For the text-containing cell, return its midpoint in [X, Y] coordinate format. 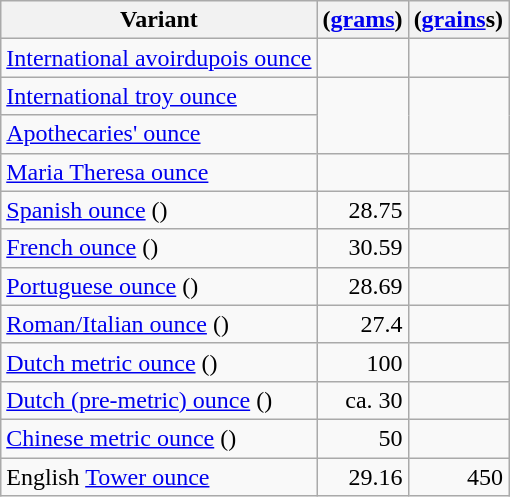
28.75 [362, 210]
Variant [159, 20]
ca. 30 [362, 400]
Chinese metric ounce () [159, 438]
International troy ounce [159, 96]
30.59 [362, 248]
27.4 [362, 324]
29.16 [362, 477]
Roman/Italian ounce () [159, 324]
International avoirdupois ounce [159, 58]
100 [362, 362]
Maria Theresa ounce [159, 172]
Portuguese ounce () [159, 286]
450 [458, 477]
Dutch metric ounce () [159, 362]
English Tower ounce [159, 477]
28.69 [362, 286]
50 [362, 438]
French ounce () [159, 248]
(grainss) [458, 20]
Apothecaries' ounce [159, 134]
(grams) [362, 20]
Spanish ounce () [159, 210]
Dutch (pre-metric) ounce () [159, 400]
